Return the [X, Y] coordinate for the center point of the cell that contains the specified text.  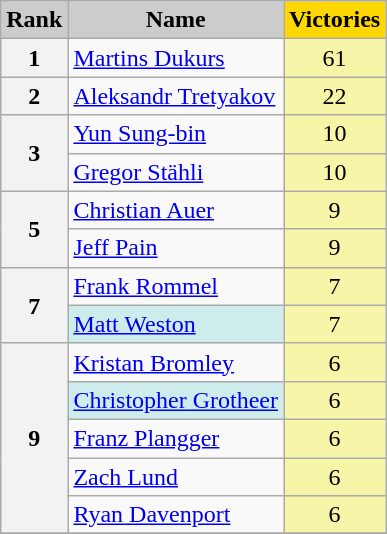
Jeff Pain [176, 248]
61 [335, 58]
Christopher Grotheer [176, 400]
Matt Weston [176, 324]
Franz Plangger [176, 438]
Frank Rommel [176, 286]
Gregor Stähli [176, 172]
Victories [335, 20]
Yun Sung-bin [176, 134]
Kristan Bromley [176, 362]
5 [34, 229]
3 [34, 153]
Rank [34, 20]
Name [176, 20]
Ryan Davenport [176, 515]
Zach Lund [176, 477]
Martins Dukurs [176, 58]
2 [34, 96]
22 [335, 96]
1 [34, 58]
Christian Auer [176, 210]
Aleksandr Tretyakov [176, 96]
